Find where the given text appears and provide that cell's center as [X, Y] coordinate. 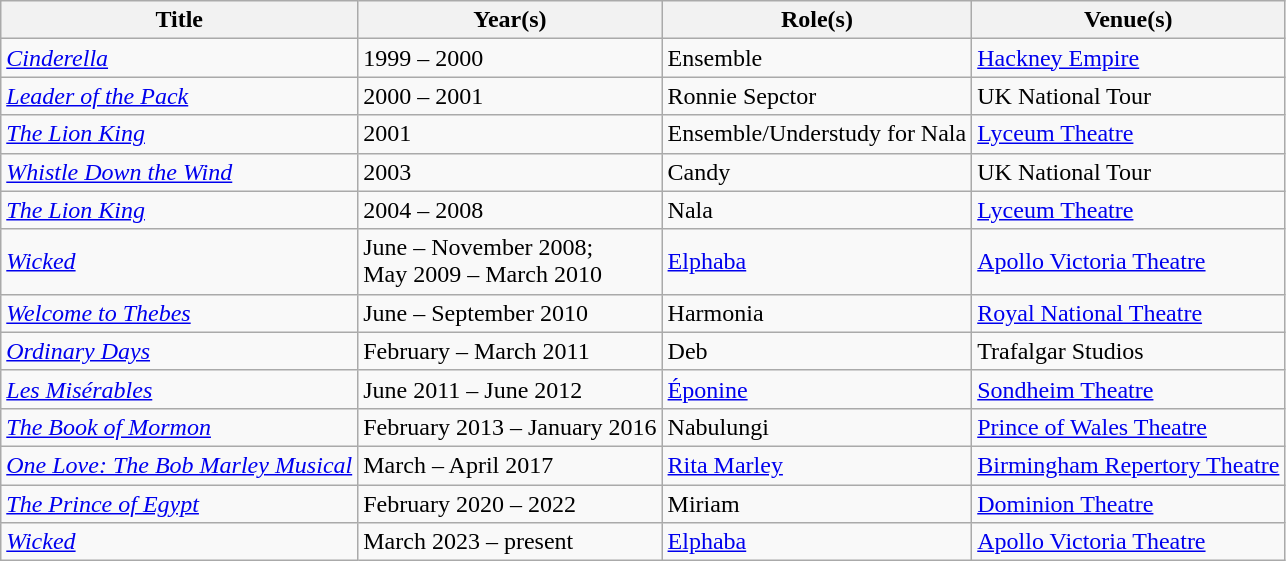
March 2023 – present [510, 542]
1999 – 2000 [510, 58]
February 2020 – 2022 [510, 503]
Venue(s) [1128, 20]
Ordinary Days [180, 351]
Rita Marley [817, 465]
One Love: The Bob Marley Musical [180, 465]
Dominion Theatre [1128, 503]
Role(s) [817, 20]
Cinderella [180, 58]
Welcome to Thebes [180, 313]
Deb [817, 351]
Hackney Empire [1128, 58]
February 2013 – January 2016 [510, 427]
Trafalgar Studios [1128, 351]
Candy [817, 172]
Leader of the Pack [180, 96]
Nala [817, 210]
2003 [510, 172]
March – April 2017 [510, 465]
The Book of Mormon [180, 427]
Royal National Theatre [1128, 313]
2000 – 2001 [510, 96]
Harmonia [817, 313]
Ensemble [817, 58]
June 2011 – June 2012 [510, 389]
Title [180, 20]
Miriam [817, 503]
June – November 2008;May 2009 – March 2010 [510, 262]
Ronnie Sepctor [817, 96]
Ensemble/Understudy for Nala [817, 134]
Nabulungi [817, 427]
Birmingham Repertory Theatre [1128, 465]
Les Misérables [180, 389]
Éponine [817, 389]
February – March 2011 [510, 351]
Sondheim Theatre [1128, 389]
Year(s) [510, 20]
2001 [510, 134]
June – September 2010 [510, 313]
2004 – 2008 [510, 210]
Whistle Down the Wind [180, 172]
Prince of Wales Theatre [1128, 427]
The Prince of Egypt [180, 503]
